Determine the (x, y) coordinate at the center of the cell enclosing the given text.  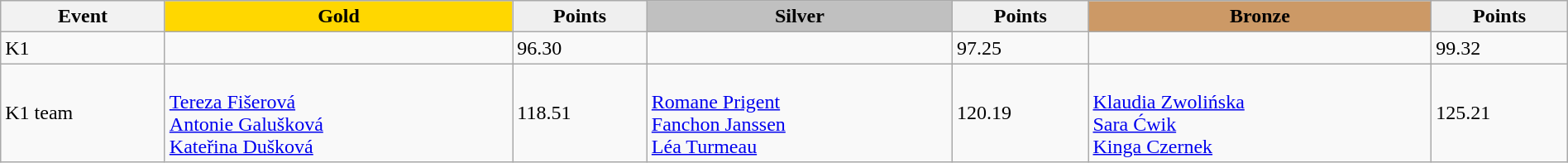
Romane PrigentFanchon JanssenLéa Turmeau (799, 113)
Silver (799, 17)
120.19 (1021, 113)
K1 team (83, 113)
Bronze (1260, 17)
Tereza FišerováAntonie GaluškováKateřina Dušková (338, 113)
K1 (83, 48)
118.51 (581, 113)
Gold (338, 17)
125.21 (1500, 113)
97.25 (1021, 48)
99.32 (1500, 48)
Event (83, 17)
Klaudia ZwolińskaSara ĆwikKinga Czernek (1260, 113)
96.30 (581, 48)
